Search for the cell housing the specified text and yield its [x, y] center coordinate. 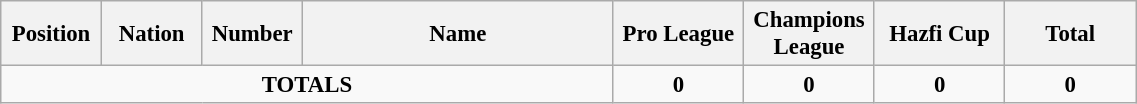
TOTALS [307, 85]
Pro League [678, 34]
Total [1070, 34]
Nation [152, 34]
Position [52, 34]
Name [458, 34]
Number [252, 34]
Champions League [810, 34]
Hazfi Cup [940, 34]
